Identify which cell holds the provided text, then report its (X, Y) central coordinate. 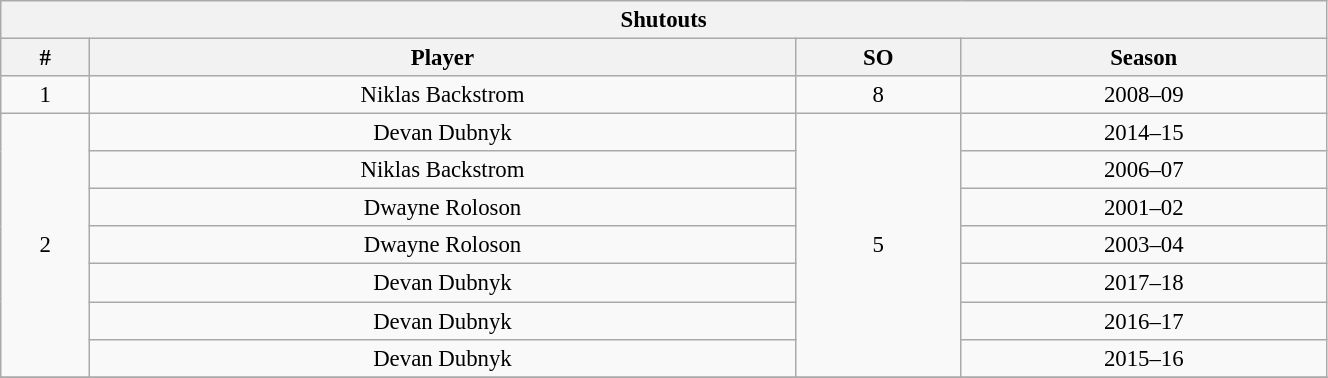
8 (878, 95)
2 (46, 246)
Shutouts (664, 20)
# (46, 58)
2015–16 (1144, 358)
5 (878, 246)
2003–04 (1144, 245)
2014–15 (1144, 133)
Player (443, 58)
2006–07 (1144, 170)
1 (46, 95)
SO (878, 58)
2001–02 (1144, 208)
2016–17 (1144, 321)
Season (1144, 58)
2017–18 (1144, 283)
2008–09 (1144, 95)
